Extract the (x, y) coordinate from the center of the cell holding the provided text.  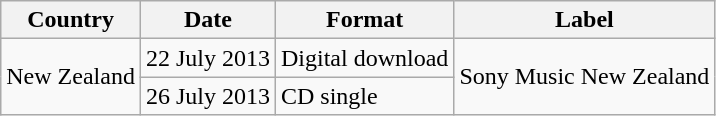
Sony Music New Zealand (584, 77)
Digital download (364, 58)
Format (364, 20)
Label (584, 20)
CD single (364, 96)
Country (71, 20)
22 July 2013 (208, 58)
26 July 2013 (208, 96)
Date (208, 20)
New Zealand (71, 77)
